Search for the cell housing the specified text and yield its (X, Y) center coordinate. 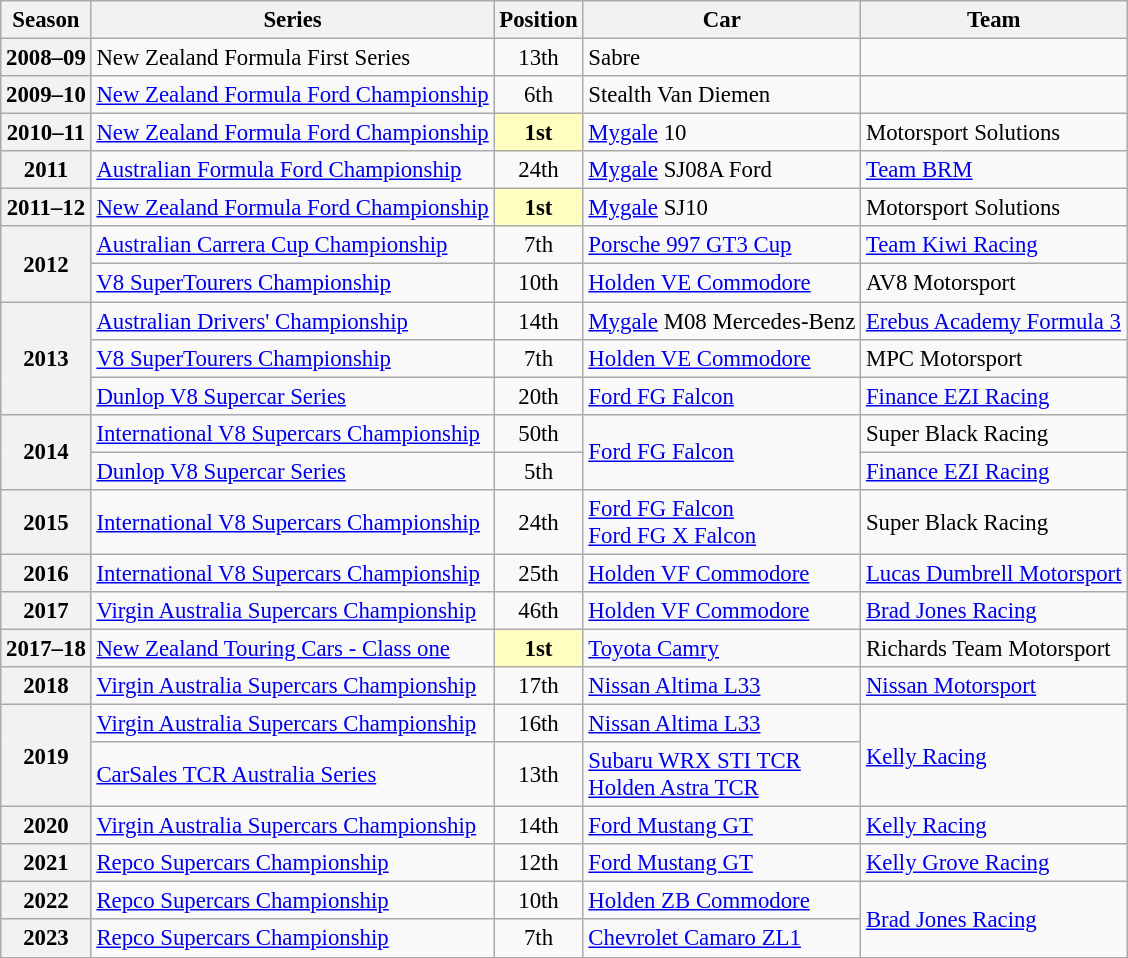
2011–12 (46, 208)
2014 (46, 452)
Kelly Grove Racing (994, 863)
MPC Motorsport (994, 358)
AV8 Motorsport (994, 283)
Australian Formula Ford Championship (292, 170)
Porsche 997 GT3 Cup (722, 245)
2019 (46, 756)
Team BRM (994, 170)
20th (538, 396)
Team Kiwi Racing (994, 245)
2017–18 (46, 648)
5th (538, 471)
2020 (46, 826)
6th (538, 95)
2011 (46, 170)
Mygale M08 Mercedes-Benz (722, 321)
46th (538, 611)
New Zealand Touring Cars - Class one (292, 648)
2009–10 (46, 95)
Toyota Camry (722, 648)
Australian Carrera Cup Championship (292, 245)
Erebus Academy Formula 3 (994, 321)
Mygale SJ08A Ford (722, 170)
New Zealand Formula First Series (292, 58)
2023 (46, 939)
Position (538, 20)
CarSales TCR Australia Series (292, 774)
12th (538, 863)
Series (292, 20)
17th (538, 686)
Richards Team Motorsport (994, 648)
Team (994, 20)
Sabre (722, 58)
2021 (46, 863)
Holden ZB Commodore (722, 901)
Mygale 10 (722, 133)
2013 (46, 358)
2015 (46, 522)
16th (538, 724)
25th (538, 573)
Ford FG FalconFord FG X Falcon (722, 522)
Mygale SJ10 (722, 208)
2017 (46, 611)
2008–09 (46, 58)
50th (538, 433)
Subaru WRX STI TCRHolden Astra TCR (722, 774)
Nissan Motorsport (994, 686)
2012 (46, 264)
Lucas Dumbrell Motorsport (994, 573)
Chevrolet Camaro ZL1 (722, 939)
2022 (46, 901)
2016 (46, 573)
2018 (46, 686)
Season (46, 20)
Car (722, 20)
2010–11 (46, 133)
Stealth Van Diemen (722, 95)
Australian Drivers' Championship (292, 321)
